Find where the given text appears and provide that cell's center as [X, Y] coordinate. 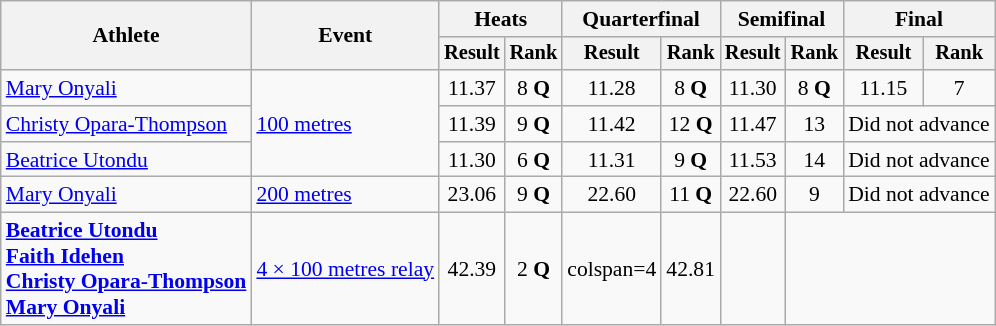
Event [345, 36]
4 × 100 metres relay [345, 269]
42.39 [472, 269]
Christy Opara-Thompson [126, 124]
Heats [500, 19]
13 [815, 124]
11.39 [472, 124]
colspan=4 [612, 269]
100 metres [345, 124]
Beatrice Utondu [126, 160]
Beatrice UtonduFaith IdehenChristy Opara-ThompsonMary Onyali [126, 269]
6 Q [534, 160]
23.06 [472, 195]
11.42 [612, 124]
11.47 [753, 124]
7 [960, 88]
Quarterfinal [641, 19]
14 [815, 160]
12 Q [690, 124]
11.15 [884, 88]
2 Q [534, 269]
11.53 [753, 160]
42.81 [690, 269]
11.37 [472, 88]
11.31 [612, 160]
11.28 [612, 88]
Semifinal [782, 19]
Final [919, 19]
Athlete [126, 36]
11 Q [690, 195]
200 metres [345, 195]
9 [815, 195]
